Scan for the cell matching the given text and deliver its [X, Y] coordinate at center. 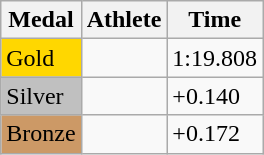
Gold [41, 58]
+0.172 [215, 134]
+0.140 [215, 96]
Silver [41, 96]
Medal [41, 20]
Bronze [41, 134]
1:19.808 [215, 58]
Athlete [124, 20]
Time [215, 20]
